Extract the [x, y] coordinate from the center of the cell holding the provided text.  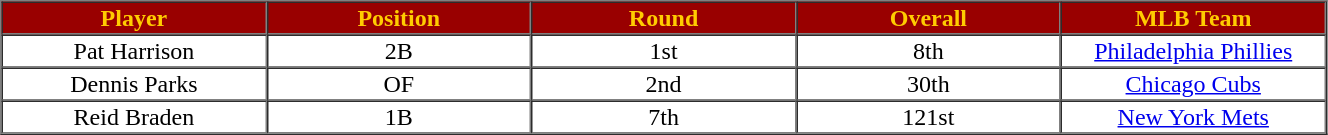
2B [398, 50]
Pat Harrison [134, 50]
MLB Team [1194, 18]
Round [664, 18]
OF [398, 84]
Player [134, 18]
Chicago Cubs [1194, 84]
New York Mets [1194, 116]
Overall [928, 18]
121st [928, 116]
Reid Braden [134, 116]
1B [398, 116]
2nd [664, 84]
1st [664, 50]
Philadelphia Phillies [1194, 50]
7th [664, 116]
8th [928, 50]
Dennis Parks [134, 84]
Position [398, 18]
30th [928, 84]
